Identify which cell holds the provided text, then report its (x, y) central coordinate. 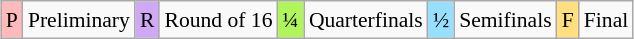
½ (441, 20)
Quarterfinals (366, 20)
¼ (291, 20)
Preliminary (79, 20)
Round of 16 (218, 20)
F (568, 20)
P (12, 20)
Semifinals (505, 20)
R (148, 20)
Final (606, 20)
